Extract the [x, y] coordinate from the center of the cell holding the provided text.  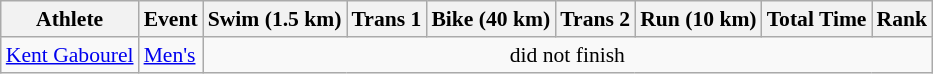
Swim (1.5 km) [275, 19]
Run (10 km) [698, 19]
Rank [902, 19]
Trans 2 [595, 19]
Bike (40 km) [490, 19]
Trans 1 [386, 19]
Men's [171, 55]
Event [171, 19]
Total Time [817, 19]
Kent Gabourel [70, 55]
did not finish [568, 55]
Athlete [70, 19]
